Identify which cell holds the provided text, then report its (X, Y) central coordinate. 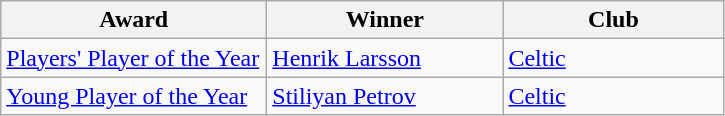
Club (614, 20)
Players' Player of the Year (134, 58)
Award (134, 20)
Young Player of the Year (134, 96)
Henrik Larsson (385, 58)
Winner (385, 20)
Stiliyan Petrov (385, 96)
